For the text-containing cell, return its midpoint in (x, y) coordinate format. 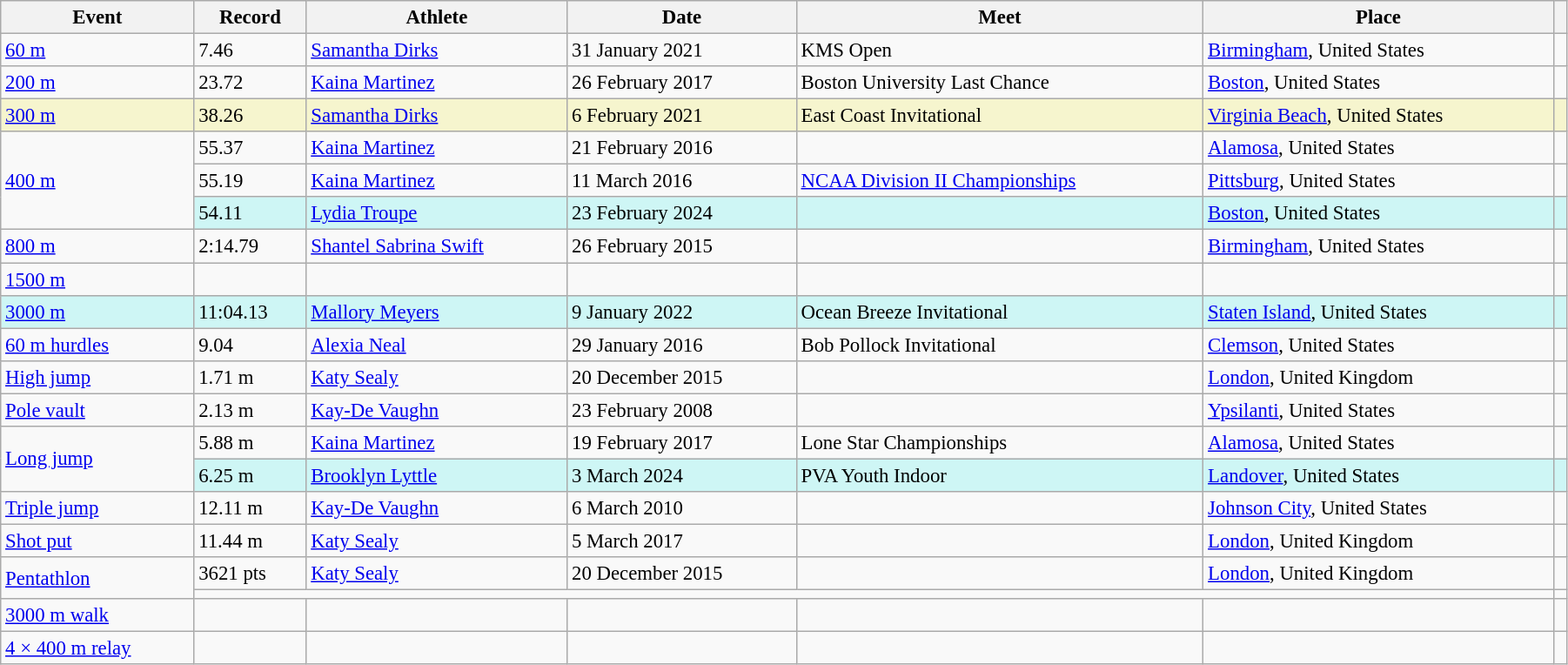
60 m hurdles (97, 345)
Lone Star Championships (1000, 443)
NCAA Division II Championships (1000, 181)
Mallory Meyers (437, 312)
Shantel Sabrina Swift (437, 246)
Boston University Last Chance (1000, 83)
East Coast Invitational (1000, 116)
Virginia Beach, United States (1378, 116)
Clemson, United States (1378, 345)
5.88 m (251, 443)
3000 m (97, 312)
800 m (97, 246)
1500 m (97, 279)
7.46 (251, 50)
2:14.79 (251, 246)
3621 pts (251, 574)
23 February 2024 (682, 213)
23 February 2008 (682, 410)
Ocean Breeze Invitational (1000, 312)
PVA Youth Indoor (1000, 475)
Date (682, 17)
KMS Open (1000, 50)
55.19 (251, 181)
Place (1378, 17)
6.25 m (251, 475)
400 m (97, 181)
60 m (97, 50)
11:04.13 (251, 312)
Meet (1000, 17)
200 m (97, 83)
12.11 m (251, 508)
23.72 (251, 83)
5 March 2017 (682, 541)
Shot put (97, 541)
26 February 2015 (682, 246)
11.44 m (251, 541)
2.13 m (251, 410)
1.71 m (251, 377)
Alexia Neal (437, 345)
9 January 2022 (682, 312)
26 February 2017 (682, 83)
Landover, United States (1378, 475)
Pittsburg, United States (1378, 181)
Record (251, 17)
Staten Island, United States (1378, 312)
Johnson City, United States (1378, 508)
54.11 (251, 213)
19 February 2017 (682, 443)
3 March 2024 (682, 475)
Bob Pollock Invitational (1000, 345)
Brooklyn Lyttle (437, 475)
6 March 2010 (682, 508)
6 February 2021 (682, 116)
Pentathlon (97, 578)
3000 m walk (97, 615)
4 × 400 m relay (97, 648)
300 m (97, 116)
Long jump (97, 460)
38.26 (251, 116)
29 January 2016 (682, 345)
Athlete (437, 17)
Ypsilanti, United States (1378, 410)
31 January 2021 (682, 50)
11 March 2016 (682, 181)
Lydia Troupe (437, 213)
Pole vault (97, 410)
Triple jump (97, 508)
21 February 2016 (682, 148)
High jump (97, 377)
Event (97, 17)
55.37 (251, 148)
9.04 (251, 345)
